Capture the cell that displays the provided text and extract its (x, y) central coordinate. 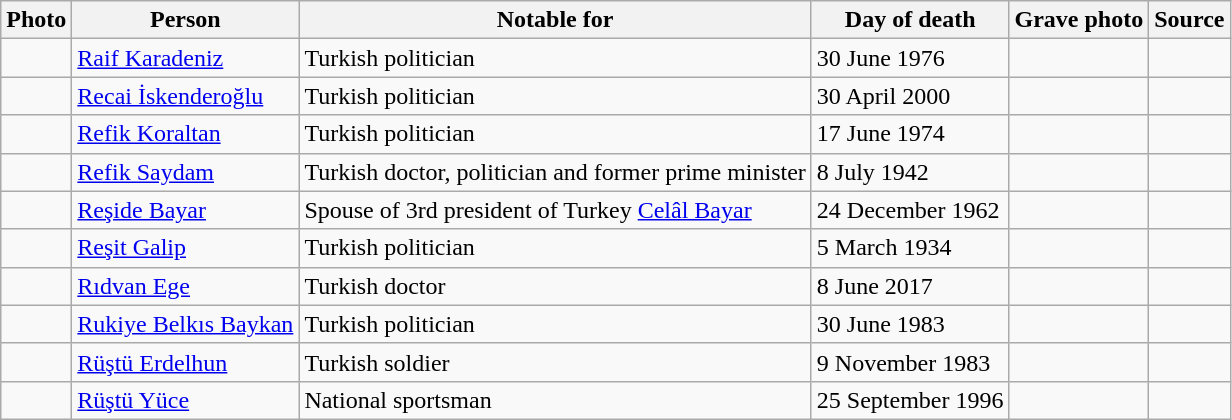
Spouse of 3rd president of Turkey Celâl Bayar (555, 210)
9 November 1983 (910, 362)
Grave photo (1079, 20)
8 July 1942 (910, 172)
Notable for (555, 20)
Reşit Galip (186, 248)
17 June 1974 (910, 134)
30 June 1976 (910, 58)
Rıdvan Ege (186, 286)
25 September 1996 (910, 400)
30 April 2000 (910, 96)
24 December 1962 (910, 210)
30 June 1983 (910, 324)
Day of death (910, 20)
Photo (36, 20)
5 March 1934 (910, 248)
Rüştü Yüce (186, 400)
Raif Karadeniz (186, 58)
8 June 2017 (910, 286)
Turkish doctor (555, 286)
Source (1190, 20)
Turkish soldier (555, 362)
Refik Saydam (186, 172)
Recai İskenderoğlu (186, 96)
Rüştü Erdelhun (186, 362)
Reşide Bayar (186, 210)
Person (186, 20)
Refik Koraltan (186, 134)
National sportsman (555, 400)
Turkish doctor, politician and former prime minister (555, 172)
Rukiye Belkıs Baykan (186, 324)
